Return the (x, y) coordinate for the center point of the cell that contains the specified text.  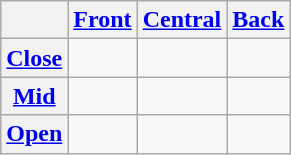
Central (182, 20)
Back (258, 20)
Front (102, 20)
Mid (34, 96)
Open (34, 134)
Close (34, 58)
